Locate the cell with the specified text and output its (X, Y) center coordinate. 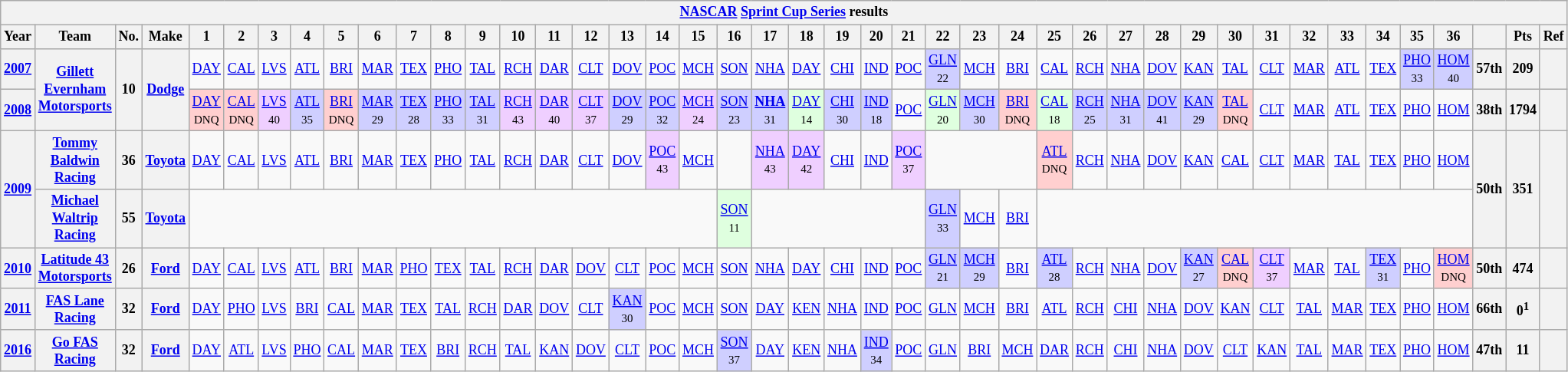
47th (1489, 351)
SON11 (735, 219)
LVS40 (274, 110)
NHA43 (770, 160)
POC43 (662, 160)
1794 (1523, 110)
22 (943, 37)
Michael Waltrip Racing (75, 219)
MCH24 (699, 110)
Team (75, 37)
HOMDNQ (1454, 268)
474 (1523, 268)
Make (166, 37)
01 (1523, 309)
18 (807, 37)
1 (206, 37)
12 (591, 37)
KAN30 (627, 309)
Go FAS Racing (75, 351)
Year (18, 37)
DAY14 (807, 110)
6 (377, 37)
Tommy Baldwin Racing (75, 160)
19 (843, 37)
57th (1489, 69)
16 (735, 37)
33 (1347, 37)
8 (448, 37)
HOM40 (1454, 69)
SON23 (735, 110)
2016 (18, 351)
3 (274, 37)
KAN27 (1198, 268)
Dodge (166, 89)
DAY42 (807, 160)
4 (307, 37)
209 (1523, 69)
ATL28 (1055, 268)
No. (129, 37)
IND34 (876, 351)
2010 (18, 268)
34 (1383, 37)
7 (414, 37)
13 (627, 37)
POC32 (662, 110)
SON37 (735, 351)
TALDNQ (1235, 110)
2008 (18, 110)
25 (1055, 37)
GLN20 (943, 110)
55 (129, 219)
CAL18 (1055, 110)
MAR29 (377, 110)
24 (1017, 37)
ATL35 (307, 110)
DAR40 (554, 110)
21 (909, 37)
27 (1126, 37)
38th (1489, 110)
14 (662, 37)
Latitude 43 Motorsports (75, 268)
Ref (1553, 37)
2007 (18, 69)
5 (342, 37)
DOV41 (1162, 110)
9 (482, 37)
2011 (18, 309)
MCH30 (979, 110)
RCH25 (1090, 110)
GLN33 (943, 219)
66th (1489, 309)
DAYDNQ (206, 110)
KAN29 (1198, 110)
RCH43 (518, 110)
ATLDNQ (1055, 160)
Gillett Evernham Motorsports (75, 89)
CHI30 (843, 110)
17 (770, 37)
35 (1417, 37)
GLN21 (943, 268)
31 (1272, 37)
DOV29 (627, 110)
FAS Lane Racing (75, 309)
MCH29 (979, 268)
30 (1235, 37)
IND18 (876, 110)
TAL31 (482, 110)
GLN22 (943, 69)
2009 (18, 189)
28 (1162, 37)
2 (241, 37)
15 (699, 37)
23 (979, 37)
Pts (1523, 37)
POC37 (909, 160)
20 (876, 37)
NASCAR Sprint Cup Series results (784, 12)
TEX31 (1383, 268)
TEX28 (414, 110)
351 (1523, 189)
29 (1198, 37)
